Pinpoint the cell where the given text exists, returning its (x, y) midpoint coordinate. 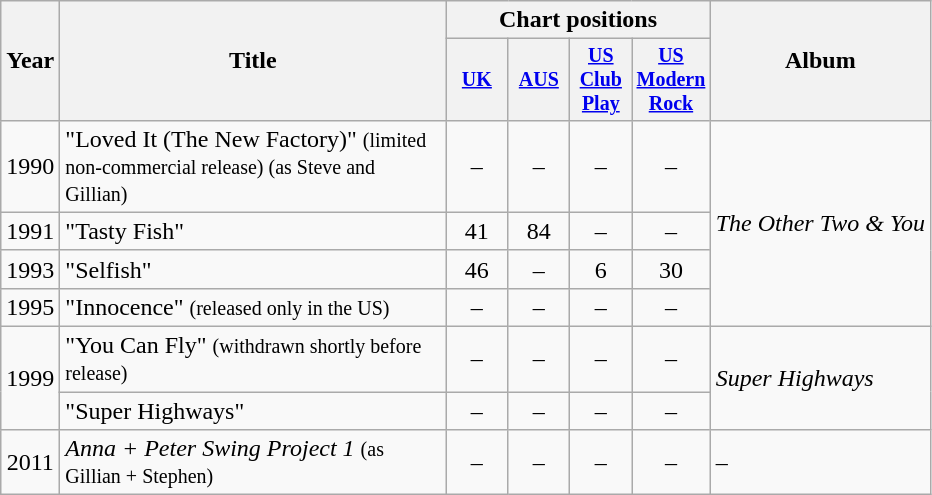
1991 (30, 231)
"Loved It (The New Factory)" (limited non-commercial release) (as Steve and Gillian) (253, 166)
"Super Highways" (253, 411)
Super Highways (820, 378)
Title (253, 61)
84 (539, 231)
6 (601, 269)
41 (477, 231)
Anna + Peter Swing Project 1 (as Gillian + Stephen) (253, 462)
1995 (30, 307)
The Other Two & You (820, 223)
2011 (30, 462)
UK (477, 80)
AUS (539, 80)
1999 (30, 378)
"You Can Fly" (withdrawn shortly before release) (253, 360)
30 (671, 269)
"Tasty Fish" (253, 231)
"Innocence" (released only in the US) (253, 307)
1990 (30, 166)
Album (820, 61)
"Selfish" (253, 269)
Chart positions (578, 20)
Year (30, 61)
US Modern Rock (671, 80)
1993 (30, 269)
46 (477, 269)
US Club Play (601, 80)
